Return (x, y) of the center of cell containing provided text 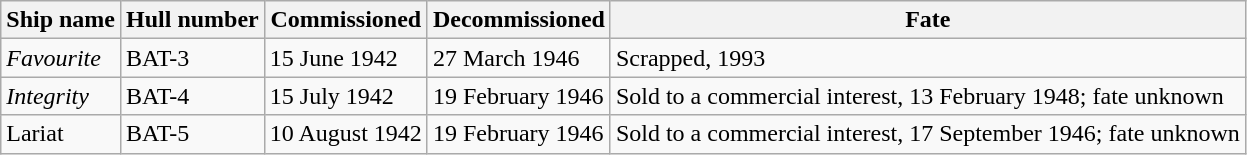
Integrity (61, 96)
BAT-5 (193, 134)
Sold to a commercial interest, 13 February 1948; fate unknown (928, 96)
Lariat (61, 134)
Commissioned (346, 20)
Ship name (61, 20)
Sold to a commercial interest, 17 September 1946; fate unknown (928, 134)
15 July 1942 (346, 96)
15 June 1942 (346, 58)
Scrapped, 1993 (928, 58)
10 August 1942 (346, 134)
Fate (928, 20)
27 March 1946 (518, 58)
Decommissioned (518, 20)
Favourite (61, 58)
BAT-4 (193, 96)
Hull number (193, 20)
BAT-3 (193, 58)
